Determine the (X, Y) coordinate at the center of the cell enclosing the given text.  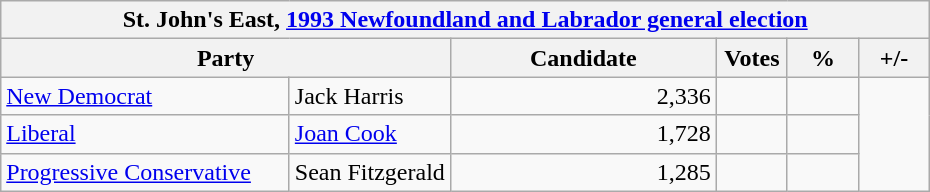
Candidate (583, 58)
Jack Harris (370, 96)
1,285 (583, 172)
St. John's East, 1993 Newfoundland and Labrador general election (466, 20)
New Democrat (146, 96)
Votes (752, 58)
1,728 (583, 134)
2,336 (583, 96)
% (822, 58)
Liberal (146, 134)
Sean Fitzgerald (370, 172)
Joan Cook (370, 134)
+/- (894, 58)
Party (226, 58)
Progressive Conservative (146, 172)
